Search for the cell housing the specified text and yield its (X, Y) center coordinate. 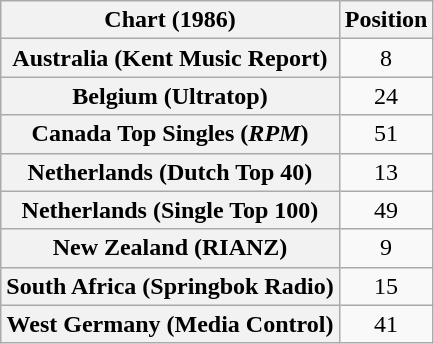
South Africa (Springbok Radio) (170, 286)
Position (386, 20)
41 (386, 324)
24 (386, 96)
51 (386, 134)
9 (386, 248)
13 (386, 172)
49 (386, 210)
Australia (Kent Music Report) (170, 58)
West Germany (Media Control) (170, 324)
Canada Top Singles (RPM) (170, 134)
15 (386, 286)
Netherlands (Dutch Top 40) (170, 172)
8 (386, 58)
Netherlands (Single Top 100) (170, 210)
Belgium (Ultratop) (170, 96)
New Zealand (RIANZ) (170, 248)
Chart (1986) (170, 20)
